Determine the (x, y) coordinate at the center of the cell enclosing the given text.  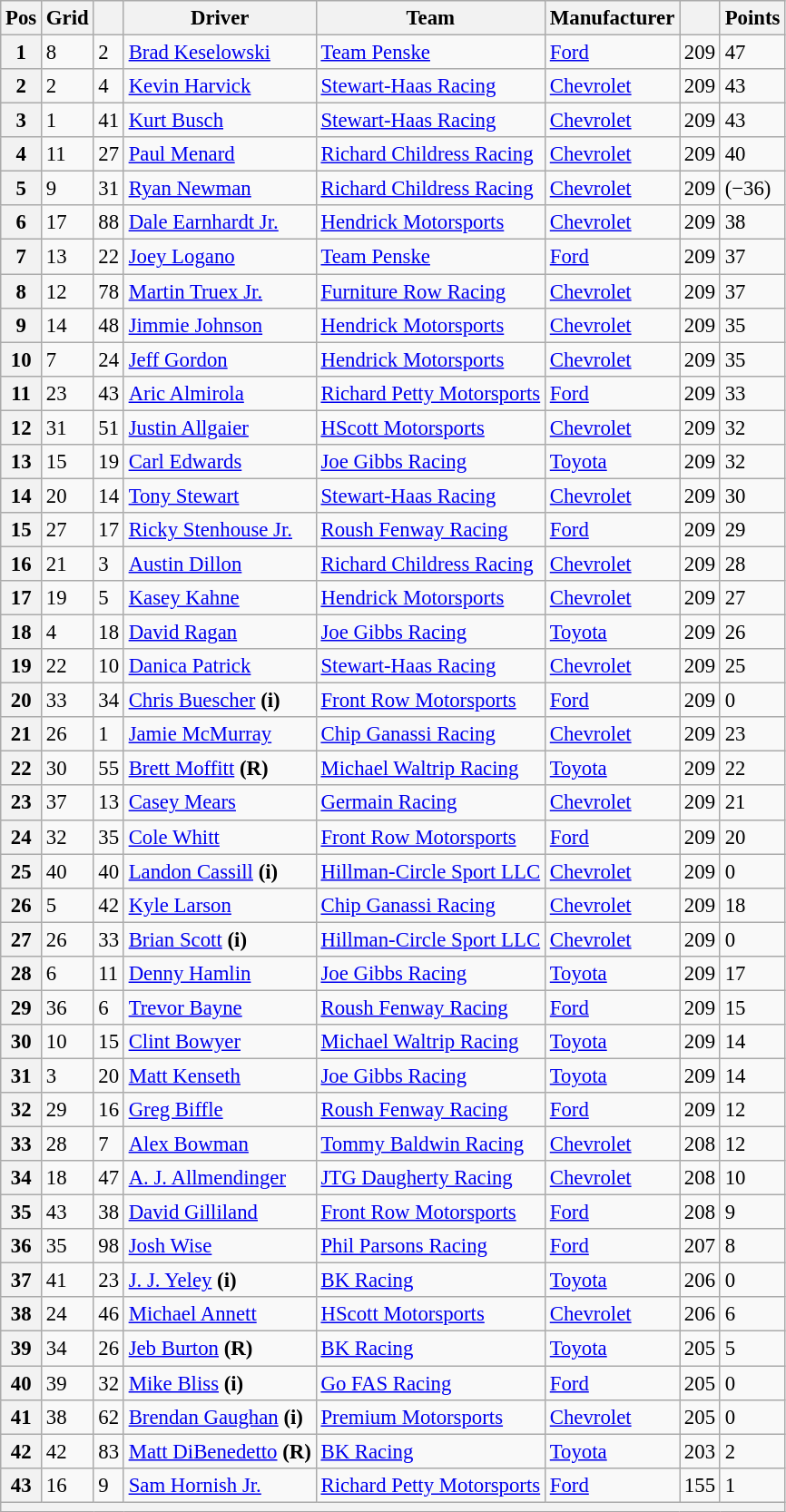
Premium Motorsports (430, 1417)
Carl Edwards (220, 462)
Kasey Kahne (220, 598)
Austin Dillon (220, 564)
Brendan Gaughan (i) (220, 1417)
203 (701, 1451)
88 (109, 222)
Driver (220, 18)
Aric Almirola (220, 393)
Tony Stewart (220, 496)
Denny Hamlin (220, 974)
J. J. Yeley (i) (220, 1281)
Jeff Gordon (220, 359)
Kevin Harvick (220, 86)
Martin Truex Jr. (220, 291)
David Gilliland (220, 1213)
Jeb Burton (R) (220, 1349)
Matt DiBenedetto (R) (220, 1451)
Kurt Busch (220, 121)
Brian Scott (i) (220, 939)
Ryan Newman (220, 189)
155 (701, 1485)
Josh Wise (220, 1246)
Go FAS Racing (430, 1383)
Phil Parsons Racing (430, 1246)
Paul Menard (220, 154)
98 (109, 1246)
JTG Daugherty Racing (430, 1178)
46 (109, 1315)
207 (701, 1246)
Jamie McMurray (220, 734)
A. J. Allmendinger (220, 1178)
Matt Kenseth (220, 1075)
Brad Keselowski (220, 53)
Manufacturer (612, 18)
Danica Patrick (220, 666)
83 (109, 1451)
Mike Bliss (i) (220, 1383)
Tommy Baldwin Racing (430, 1144)
Casey Mears (220, 803)
Trevor Bayne (220, 1007)
Kyle Larson (220, 905)
48 (109, 325)
Brett Moffitt (R) (220, 769)
Furniture Row Racing (430, 291)
Dale Earnhardt Jr. (220, 222)
(−36) (752, 189)
Germain Racing (430, 803)
Greg Biffle (220, 1110)
78 (109, 291)
Landon Cassill (i) (220, 871)
Jimmie Johnson (220, 325)
Team (430, 18)
Justin Allgaier (220, 427)
62 (109, 1417)
Sam Hornish Jr. (220, 1485)
David Ragan (220, 633)
Grid (67, 18)
Pos (22, 18)
Points (752, 18)
Cole Whitt (220, 837)
Chris Buescher (i) (220, 701)
Ricky Stenhouse Jr. (220, 530)
55 (109, 769)
51 (109, 427)
Clint Bowyer (220, 1042)
Alex Bowman (220, 1144)
Joey Logano (220, 257)
Michael Annett (220, 1315)
